From the cell containing the given text, extract its center point as (x, y) coordinate. 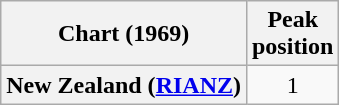
1 (292, 85)
Chart (1969) (124, 34)
Peakposition (292, 34)
New Zealand (RIANZ) (124, 85)
